Locate the cell with the specified text and output its [x, y] center coordinate. 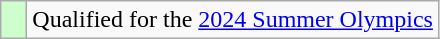
Qualified for the 2024 Summer Olympics [233, 20]
